Scan for the cell matching the given text and deliver its (X, Y) coordinate at center. 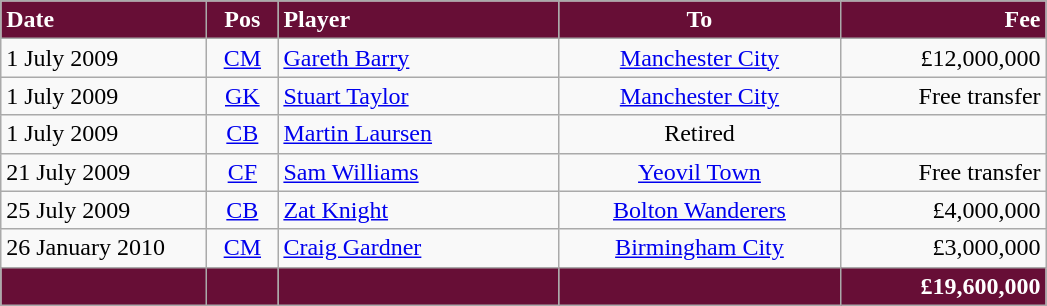
21 July 2009 (104, 172)
Stuart Taylor (418, 96)
Birmingham City (700, 248)
£12,000,000 (943, 58)
Zat Knight (418, 210)
Fee (943, 20)
£3,000,000 (943, 248)
Bolton Wanderers (700, 210)
Sam Williams (418, 172)
To (700, 20)
Pos (242, 20)
Martin Laursen (418, 134)
GK (242, 96)
26 January 2010 (104, 248)
CF (242, 172)
£19,600,000 (943, 286)
Player (418, 20)
Gareth Barry (418, 58)
Date (104, 20)
Yeovil Town (700, 172)
£4,000,000 (943, 210)
25 July 2009 (104, 210)
Retired (700, 134)
Craig Gardner (418, 248)
